For the text-containing cell, return its midpoint in [x, y] coordinate format. 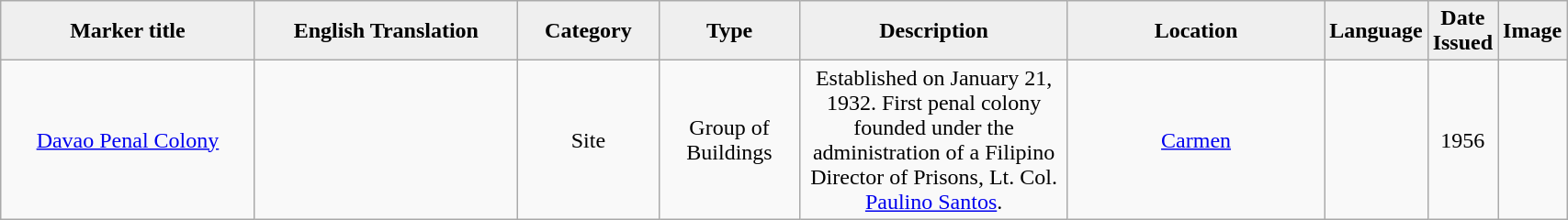
Established on January 21, 1932. First penal colony founded under the administration of a Filipino Director of Prisons, Lt. Col. Paulino Santos. [934, 139]
1956 [1462, 139]
Marker title [128, 31]
Date Issued [1462, 31]
Davao Penal Colony [128, 139]
Description [934, 31]
Language [1376, 31]
Category [589, 31]
Image [1532, 31]
Group of Buildings [729, 139]
Site [589, 139]
English Translation [386, 31]
Location [1196, 31]
Type [729, 31]
Carmen [1196, 139]
